Scan for the cell matching the given text and deliver its (x, y) coordinate at center. 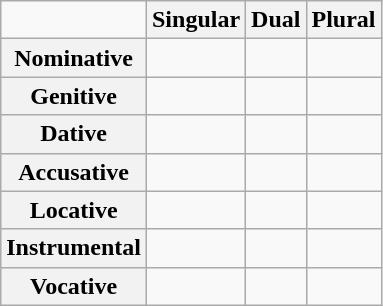
Singular (196, 20)
Plural (344, 20)
Accusative (74, 172)
Dual (276, 20)
Dative (74, 134)
Locative (74, 210)
Nominative (74, 58)
Genitive (74, 96)
Vocative (74, 286)
Instrumental (74, 248)
